Detect which cell encompasses the target text, then output its [X, Y] center coordinate. 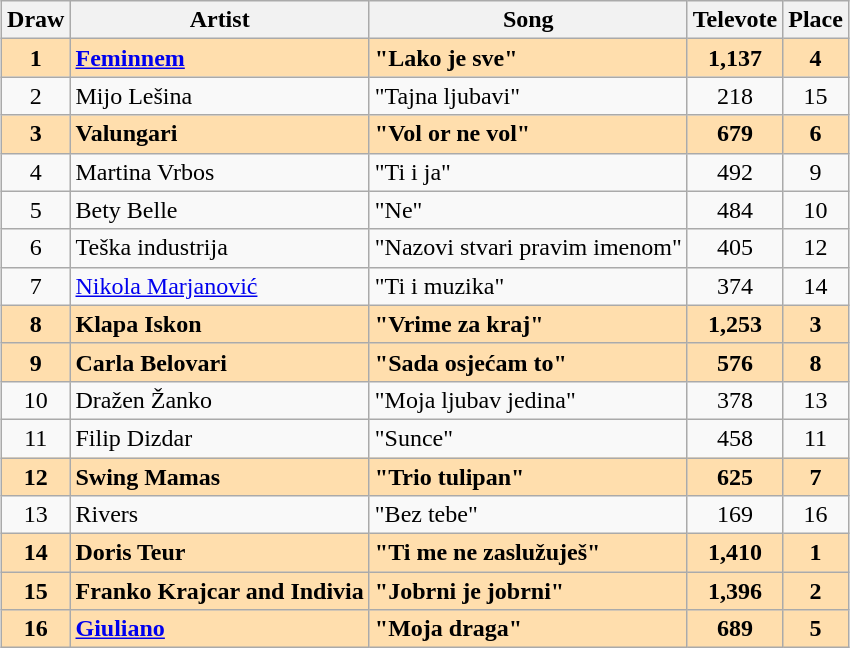
Rivers [220, 515]
1,137 [734, 58]
"Sada osjećam to" [528, 362]
374 [734, 286]
Feminnem [220, 58]
"Nazovi stvari pravim imenom" [528, 248]
679 [734, 134]
458 [734, 438]
"Ti me ne zaslužuješ" [528, 553]
Doris Teur [220, 553]
"Vrime za kraj" [528, 324]
Swing Mamas [220, 477]
"Trio tulipan" [528, 477]
378 [734, 400]
"Jobrni je jobrni" [528, 591]
"Ti i muzika" [528, 286]
"Tajna ljubavi" [528, 96]
Klapa Iskon [220, 324]
Song [528, 20]
Valungari [220, 134]
218 [734, 96]
Artist [220, 20]
Franko Krajcar and Indivia [220, 591]
484 [734, 210]
Televote [734, 20]
Dražen Žanko [220, 400]
Carla Belovari [220, 362]
"Ne" [528, 210]
"Sunce" [528, 438]
689 [734, 629]
"Moja ljubav jedina" [528, 400]
1,410 [734, 553]
"Lako je sve" [528, 58]
"Moja draga" [528, 629]
Nikola Marjanović [220, 286]
576 [734, 362]
492 [734, 172]
Mijo Lešina [220, 96]
Draw [36, 20]
1,396 [734, 591]
1,253 [734, 324]
Martina Vrbos [220, 172]
Giuliano [220, 629]
405 [734, 248]
Bety Belle [220, 210]
169 [734, 515]
Filip Dizdar [220, 438]
625 [734, 477]
Teška industrija [220, 248]
"Bez tebe" [528, 515]
"Ti i ja" [528, 172]
Place [816, 20]
"Vol or ne vol" [528, 134]
